Scan for the cell matching the given text and deliver its [X, Y] coordinate at center. 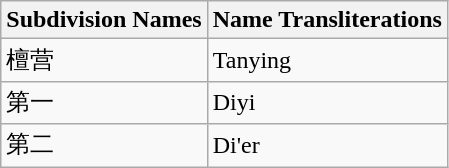
Tanying [327, 60]
檀营 [104, 60]
Diyi [327, 102]
Subdivision Names [104, 20]
第二 [104, 146]
Name Transliterations [327, 20]
Di'er [327, 146]
第一 [104, 102]
